Pinpoint the cell where the given text exists, returning its [X, Y] midpoint coordinate. 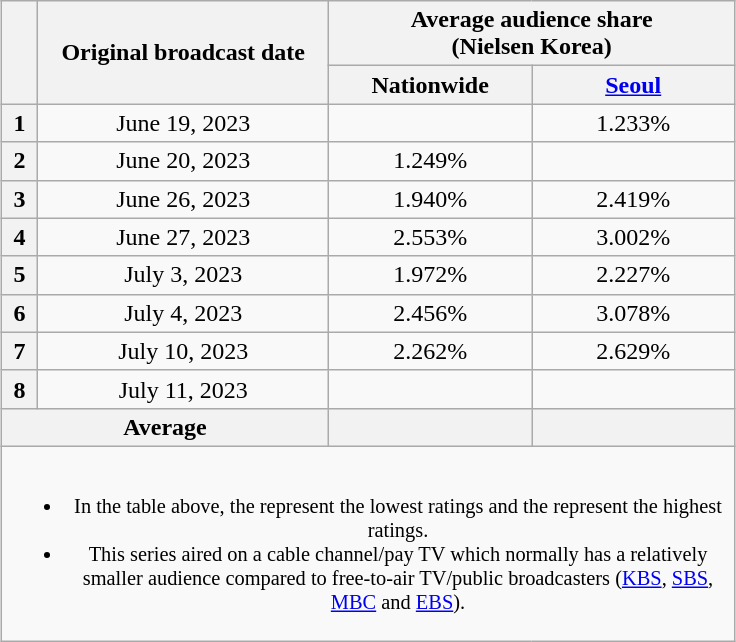
2.553% [430, 237]
1 [20, 123]
2.262% [430, 351]
Original broadcast date [184, 52]
1.940% [430, 199]
8 [20, 389]
Seoul [634, 85]
July 4, 2023 [184, 313]
2.629% [634, 351]
June 20, 2023 [184, 161]
June 26, 2023 [184, 199]
Average [164, 427]
July 3, 2023 [184, 275]
4 [20, 237]
1.972% [430, 275]
3.002% [634, 237]
2.227% [634, 275]
Average audience share(Nielsen Korea) [532, 34]
July 11, 2023 [184, 389]
Nationwide [430, 85]
1.249% [430, 161]
2 [20, 161]
3 [20, 199]
5 [20, 275]
July 10, 2023 [184, 351]
2.419% [634, 199]
6 [20, 313]
1.233% [634, 123]
3.078% [634, 313]
7 [20, 351]
June 27, 2023 [184, 237]
June 19, 2023 [184, 123]
2.456% [430, 313]
